Locate the cell with the specified text and output its [X, Y] center coordinate. 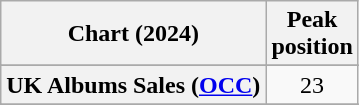
23 [312, 85]
Chart (2024) [134, 34]
Peakposition [312, 34]
UK Albums Sales (OCC) [134, 85]
